Capture the cell that displays the provided text and extract its [x, y] central coordinate. 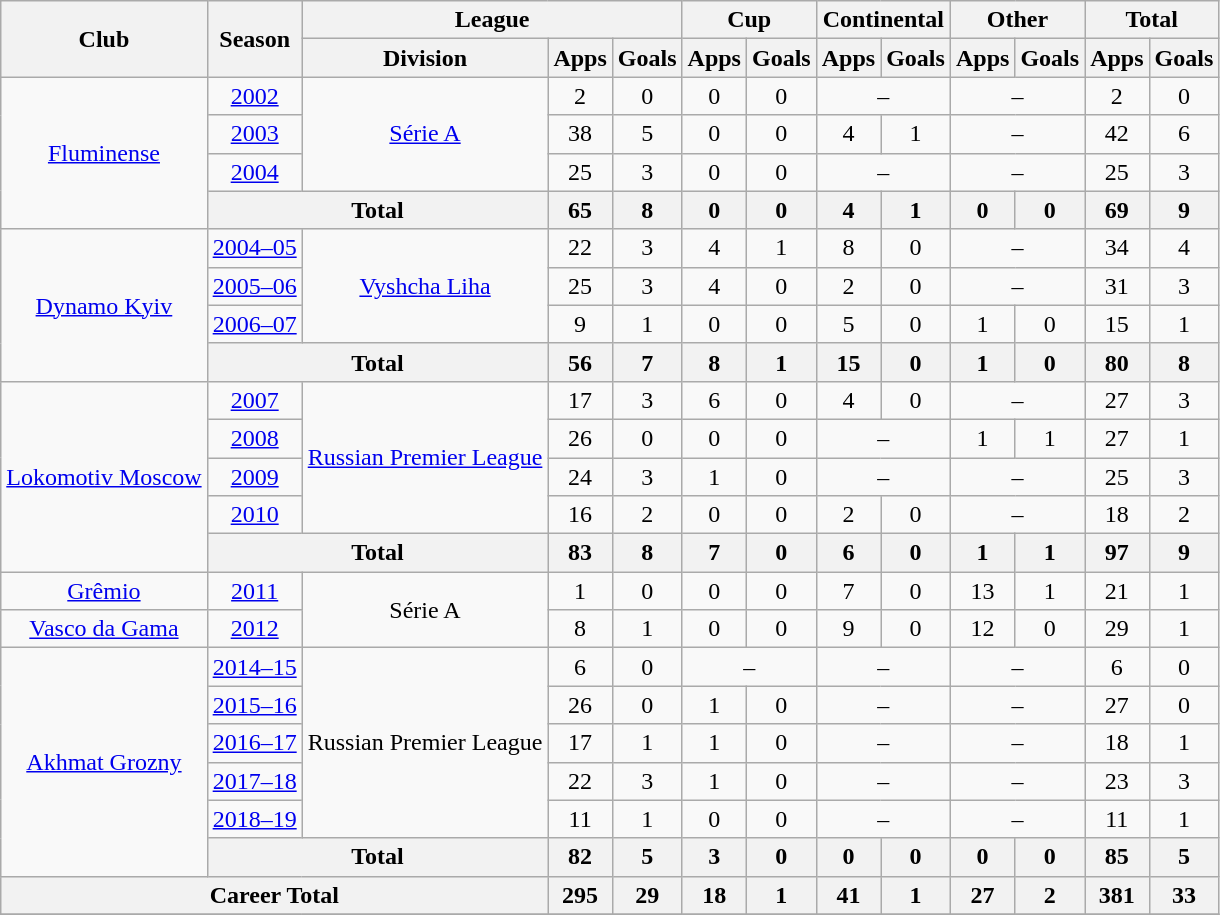
2005–06 [254, 286]
13 [982, 591]
85 [1117, 857]
34 [1117, 248]
Division [425, 58]
38 [580, 134]
2012 [254, 629]
295 [580, 895]
69 [1117, 210]
42 [1117, 134]
97 [1117, 553]
2018–19 [254, 819]
80 [1117, 362]
56 [580, 362]
Season [254, 39]
2002 [254, 96]
2014–15 [254, 667]
2003 [254, 134]
2015–16 [254, 705]
League [492, 20]
2011 [254, 591]
2010 [254, 515]
Continental [883, 20]
Grêmio [104, 591]
2004–05 [254, 248]
Akhmat Grozny [104, 762]
16 [580, 515]
Club [104, 39]
23 [1117, 781]
2017–18 [254, 781]
Vasco da Gama [104, 629]
12 [982, 629]
83 [580, 553]
2016–17 [254, 743]
Dynamo Kyiv [104, 305]
24 [580, 477]
31 [1117, 286]
2006–07 [254, 324]
33 [1184, 895]
Career Total [274, 895]
Lokomotiv Moscow [104, 476]
381 [1117, 895]
82 [580, 857]
65 [580, 210]
2009 [254, 477]
41 [848, 895]
Other [1017, 20]
2008 [254, 438]
Vyshcha Liha [425, 286]
Cup [749, 20]
Fluminense [104, 153]
2004 [254, 172]
2007 [254, 400]
21 [1117, 591]
